Capture the cell that displays the provided text and extract its (X, Y) central coordinate. 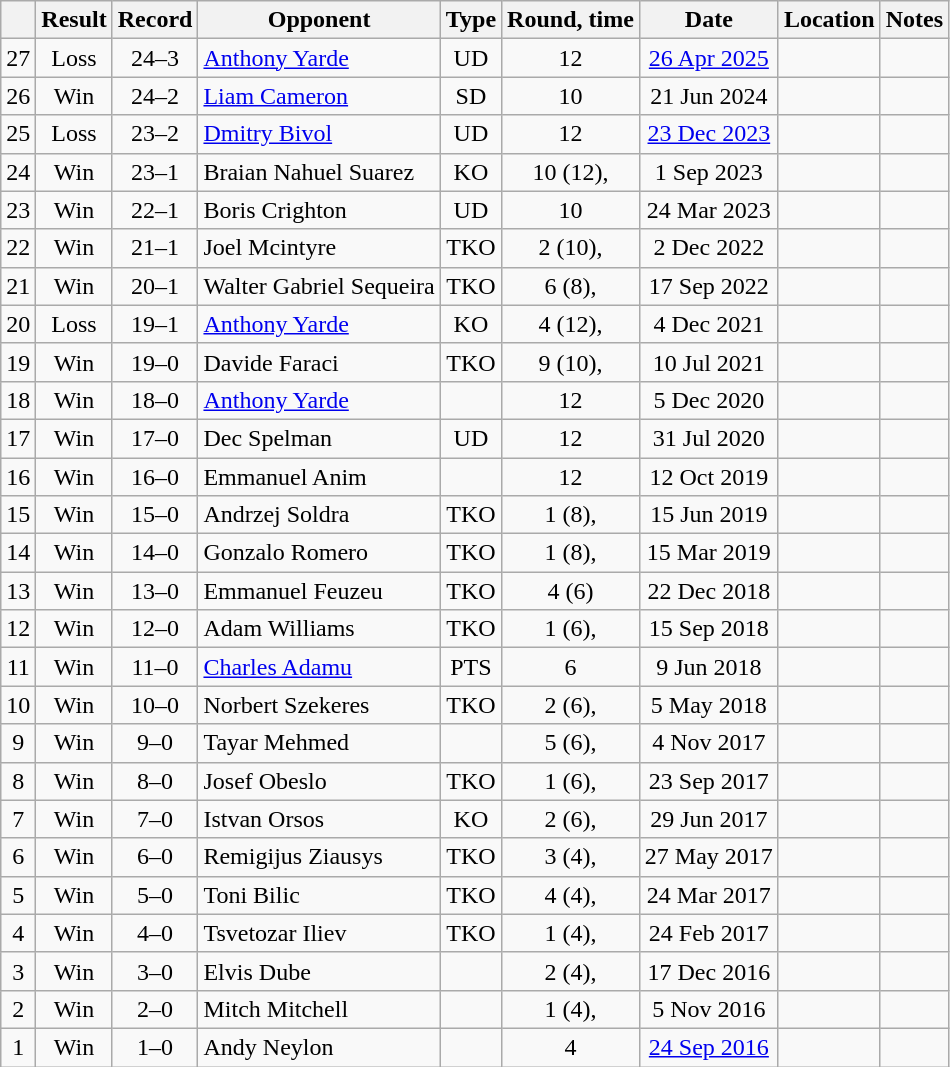
17 Dec 2016 (708, 971)
24–2 (155, 96)
Andy Neylon (319, 1047)
5 May 2018 (708, 705)
Josef Obeslo (319, 781)
25 (18, 134)
7 (18, 819)
13–0 (155, 591)
Tayar Mehmed (319, 743)
5 Dec 2020 (708, 400)
16–0 (155, 477)
15 Jun 2019 (708, 515)
Date (708, 20)
8 (18, 781)
Dmitry Bivol (319, 134)
11 (18, 667)
14–0 (155, 553)
15–0 (155, 515)
Tsvetozar Iliev (319, 933)
1–0 (155, 1047)
Adam Williams (319, 629)
5 (18, 895)
19–0 (155, 362)
Opponent (319, 20)
Toni Bilic (319, 895)
19–1 (155, 324)
26 (18, 96)
10 Jul 2021 (708, 362)
6 (8), (571, 286)
31 Jul 2020 (708, 438)
5 (6), (571, 743)
Dec Spelman (319, 438)
21 (18, 286)
17 (18, 438)
24 Mar 2023 (708, 210)
23–1 (155, 172)
2–0 (155, 1009)
Type (470, 20)
27 May 2017 (708, 857)
26 Apr 2025 (708, 58)
Emmanuel Feuzeu (319, 591)
Location (829, 20)
3 (4), (571, 857)
11–0 (155, 667)
Andrzej Soldra (319, 515)
13 (18, 591)
4 (6) (571, 591)
18 (18, 400)
17 Sep 2022 (708, 286)
22 Dec 2018 (708, 591)
24 Mar 2017 (708, 895)
4–0 (155, 933)
15 Sep 2018 (708, 629)
21–1 (155, 248)
2 (18, 1009)
23 Dec 2023 (708, 134)
Walter Gabriel Sequeira (319, 286)
12–0 (155, 629)
27 (18, 58)
6–0 (155, 857)
Notes (914, 20)
Gonzalo Romero (319, 553)
SD (470, 96)
Charles Adamu (319, 667)
Davide Faraci (319, 362)
24 (18, 172)
Boris Crighton (319, 210)
15 (18, 515)
23 Sep 2017 (708, 781)
12 Oct 2019 (708, 477)
4 (4), (571, 895)
4 Nov 2017 (708, 743)
Liam Cameron (319, 96)
Emmanuel Anim (319, 477)
Result (74, 20)
14 (18, 553)
5 Nov 2016 (708, 1009)
Record (155, 20)
7–0 (155, 819)
9 Jun 2018 (708, 667)
5–0 (155, 895)
17–0 (155, 438)
18–0 (155, 400)
9–0 (155, 743)
22–1 (155, 210)
9 (18, 743)
19 (18, 362)
16 (18, 477)
Remigijus Ziausys (319, 857)
2 Dec 2022 (708, 248)
2 (10), (571, 248)
15 Mar 2019 (708, 553)
24 Sep 2016 (708, 1047)
10 (12), (571, 172)
Braian Nahuel Suarez (319, 172)
Joel Mcintyre (319, 248)
20 (18, 324)
4 Dec 2021 (708, 324)
1 (18, 1047)
Istvan Orsos (319, 819)
24 Feb 2017 (708, 933)
20–1 (155, 286)
10–0 (155, 705)
23 (18, 210)
1 Sep 2023 (708, 172)
2 (4), (571, 971)
29 Jun 2017 (708, 819)
3–0 (155, 971)
PTS (470, 667)
4 (12), (571, 324)
Elvis Dube (319, 971)
21 Jun 2024 (708, 96)
Mitch Mitchell (319, 1009)
22 (18, 248)
23–2 (155, 134)
24–3 (155, 58)
3 (18, 971)
8–0 (155, 781)
9 (10), (571, 362)
Round, time (571, 20)
Norbert Szekeres (319, 705)
